Identify which cell holds the provided text, then report its [X, Y] central coordinate. 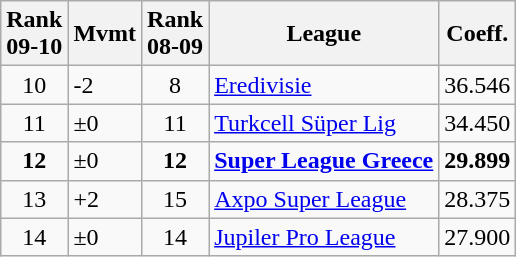
Coeff. [478, 34]
29.899 [478, 161]
28.375 [478, 199]
8 [176, 85]
10 [34, 85]
Jupiler Pro League [324, 237]
34.450 [478, 123]
27.900 [478, 237]
Axpo Super League [324, 199]
-2 [105, 85]
Super League Greece [324, 161]
36.546 [478, 85]
Rank09-10 [34, 34]
+2 [105, 199]
Mvmt [105, 34]
13 [34, 199]
Turkcell Süper Lig [324, 123]
Rank08-09 [176, 34]
League [324, 34]
15 [176, 199]
Eredivisie [324, 85]
